Find where the given text appears and provide that cell's center as (X, Y) coordinate. 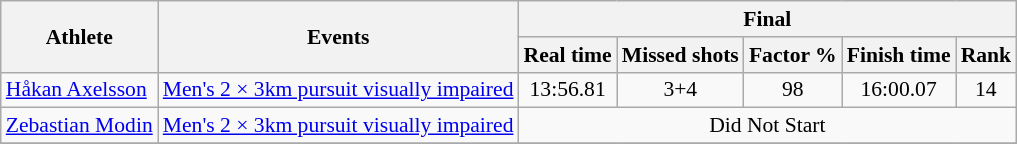
Real time (568, 55)
Final (768, 19)
Zebastian Modin (80, 126)
Håkan Axelsson (80, 90)
13:56.81 (568, 90)
Athlete (80, 36)
Factor % (793, 55)
Finish time (899, 55)
3+4 (680, 90)
14 (986, 90)
Missed shots (680, 55)
16:00.07 (899, 90)
Did Not Start (768, 126)
Events (338, 36)
98 (793, 90)
Rank (986, 55)
